Determine the [x, y] coordinate at the center of the cell enclosing the given text.  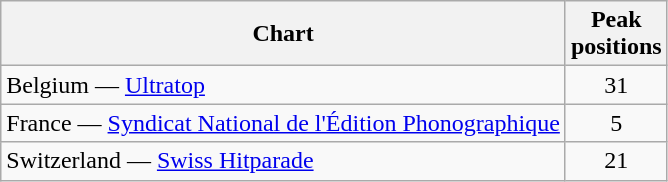
Switzerland — Swiss Hitparade [284, 161]
Belgium — Ultratop [284, 85]
Chart [284, 34]
Peakpositions [616, 34]
21 [616, 161]
31 [616, 85]
France — Syndicat National de l'Édition Phonographique [284, 123]
5 [616, 123]
